From the cell containing the given text, extract its center point as (x, y) coordinate. 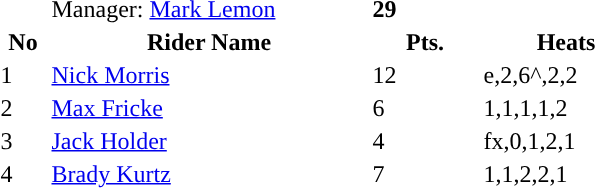
12 (425, 75)
Rider Name (209, 42)
4 (425, 141)
Jack Holder (209, 141)
Nick Morris (209, 75)
Max Fricke (209, 108)
6 (425, 108)
Pts. (425, 42)
